Determine the (x, y) coordinate at the center of the cell enclosing the given text.  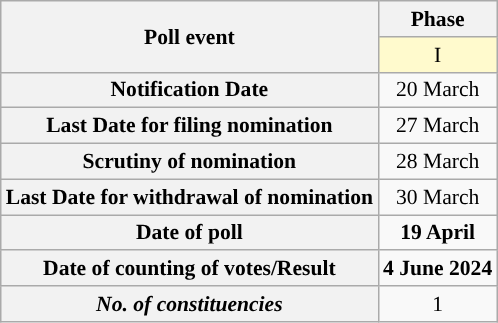
28 March (438, 161)
Date of counting of votes/Result (190, 268)
19 April (438, 232)
30 March (438, 197)
20 March (438, 90)
Phase (438, 19)
I (438, 54)
Date of poll (190, 232)
4 June 2024 (438, 268)
1 (438, 304)
Last Date for withdrawal of nomination (190, 197)
Poll event (190, 36)
Notification Date (190, 90)
27 March (438, 126)
Scrutiny of nomination (190, 161)
No. of constituencies (190, 304)
Last Date for filing nomination (190, 126)
